For the text-containing cell, return its midpoint in [X, Y] coordinate format. 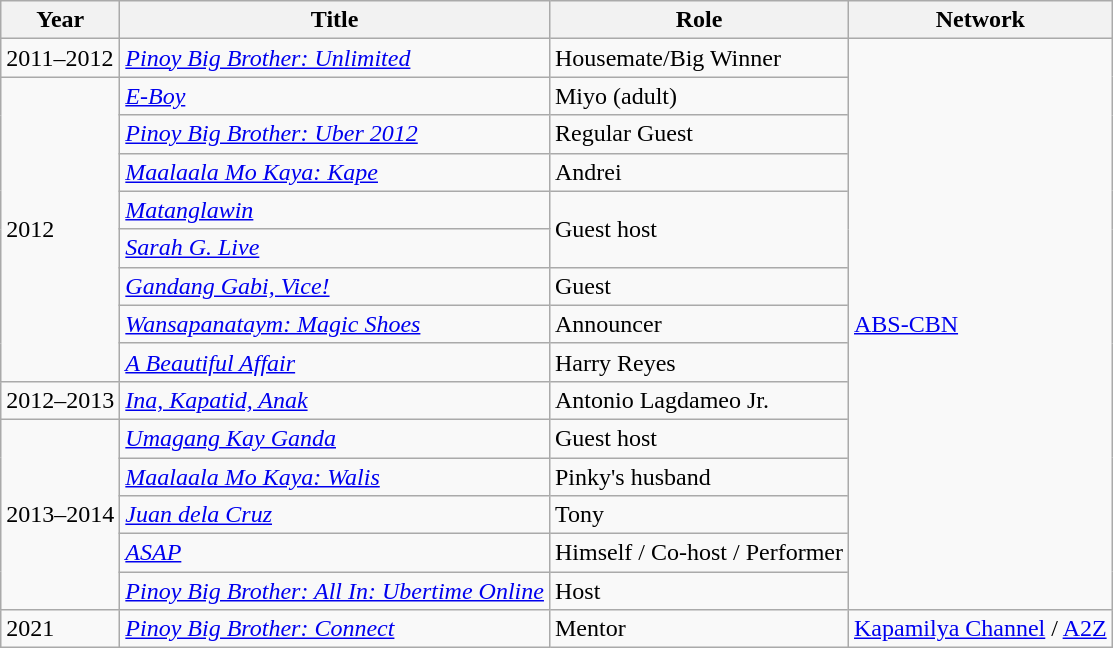
Kapamilya Channel / A2Z [980, 629]
Announcer [698, 324]
Guest [698, 286]
Year [60, 20]
Mentor [698, 629]
Title [335, 20]
ASAP [335, 553]
Harry Reyes [698, 362]
ABS-CBN [980, 324]
Role [698, 20]
Antonio Lagdameo Jr. [698, 400]
Host [698, 591]
A Beautiful Affair [335, 362]
2012 [60, 229]
Tony [698, 515]
2021 [60, 629]
Maalaala Mo Kaya: Kape [335, 172]
Pinoy Big Brother: Connect [335, 629]
Andrei [698, 172]
Pinoy Big Brother: Uber 2012 [335, 134]
Sarah G. Live [335, 248]
Regular Guest [698, 134]
Network [980, 20]
Juan dela Cruz [335, 515]
Ina, Kapatid, Anak [335, 400]
Maalaala Mo Kaya: Walis [335, 477]
2013–2014 [60, 514]
Housemate/Big Winner [698, 58]
E-Boy [335, 96]
Pinoy Big Brother: All In: Ubertime Online [335, 591]
Umagang Kay Ganda [335, 438]
Himself / Co-host / Performer [698, 553]
Wansapanataym: Magic Shoes [335, 324]
2012–2013 [60, 400]
Matanglawin [335, 210]
Miyo (adult) [698, 96]
Pinky's husband [698, 477]
Pinoy Big Brother: Unlimited [335, 58]
Gandang Gabi, Vice! [335, 286]
2011–2012 [60, 58]
